From the cell containing the given text, extract its center point as [X, Y] coordinate. 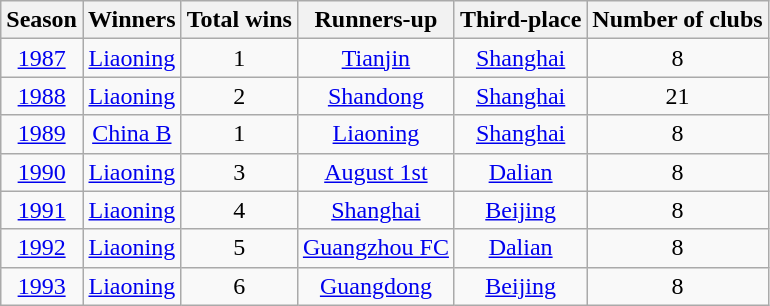
3 [239, 172]
6 [239, 286]
August 1st [376, 172]
1991 [42, 210]
1993 [42, 286]
Total wins [239, 20]
Winners [132, 20]
Season [42, 20]
Third-place [520, 20]
1990 [42, 172]
5 [239, 248]
China B [132, 134]
2 [239, 96]
Tianjin [376, 58]
1992 [42, 248]
Guangzhou FC [376, 248]
Number of clubs [678, 20]
1987 [42, 58]
1989 [42, 134]
1988 [42, 96]
Guangdong [376, 286]
4 [239, 210]
21 [678, 96]
Runners-up [376, 20]
Shandong [376, 96]
